Locate the cell with the specified text and output its (x, y) center coordinate. 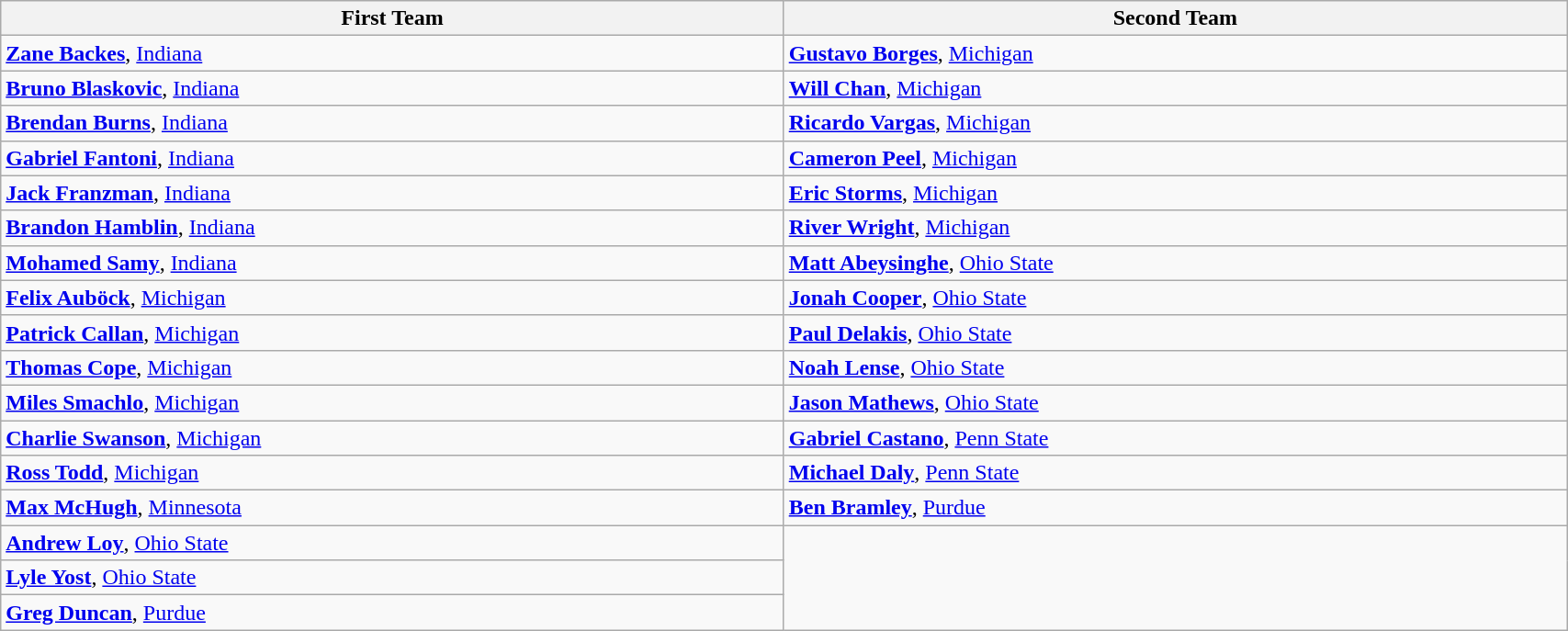
Jason Mathews, Ohio State (1175, 402)
Michael Daly, Penn State (1175, 473)
Brendan Burns, Indiana (392, 123)
Jonah Cooper, Ohio State (1175, 298)
Ross Todd, Michigan (392, 473)
Cameron Peel, Michigan (1175, 158)
Gabriel Castano, Penn State (1175, 438)
Brandon Hamblin, Indiana (392, 228)
Gabriel Fantoni, Indiana (392, 158)
Eric Storms, Michigan (1175, 193)
River Wright, Michigan (1175, 228)
Gustavo Borges, Michigan (1175, 53)
First Team (392, 18)
Miles Smachlo, Michigan (392, 402)
Andrew Loy, Ohio State (392, 543)
Ben Bramley, Purdue (1175, 508)
Ricardo Vargas, Michigan (1175, 123)
Matt Abeysinghe, Ohio State (1175, 263)
Max McHugh, Minnesota (392, 508)
Thomas Cope, Michigan (392, 367)
Greg Duncan, Purdue (392, 613)
Bruno Blaskovic, Indiana (392, 88)
Will Chan, Michigan (1175, 88)
Charlie Swanson, Michigan (392, 438)
Zane Backes, Indiana (392, 53)
Noah Lense, Ohio State (1175, 367)
Felix Auböck, Michigan (392, 298)
Lyle Yost, Ohio State (392, 578)
Jack Franzman, Indiana (392, 193)
Second Team (1175, 18)
Patrick Callan, Michigan (392, 332)
Mohamed Samy, Indiana (392, 263)
Paul Delakis, Ohio State (1175, 332)
